Capture the cell that displays the provided text and extract its [X, Y] central coordinate. 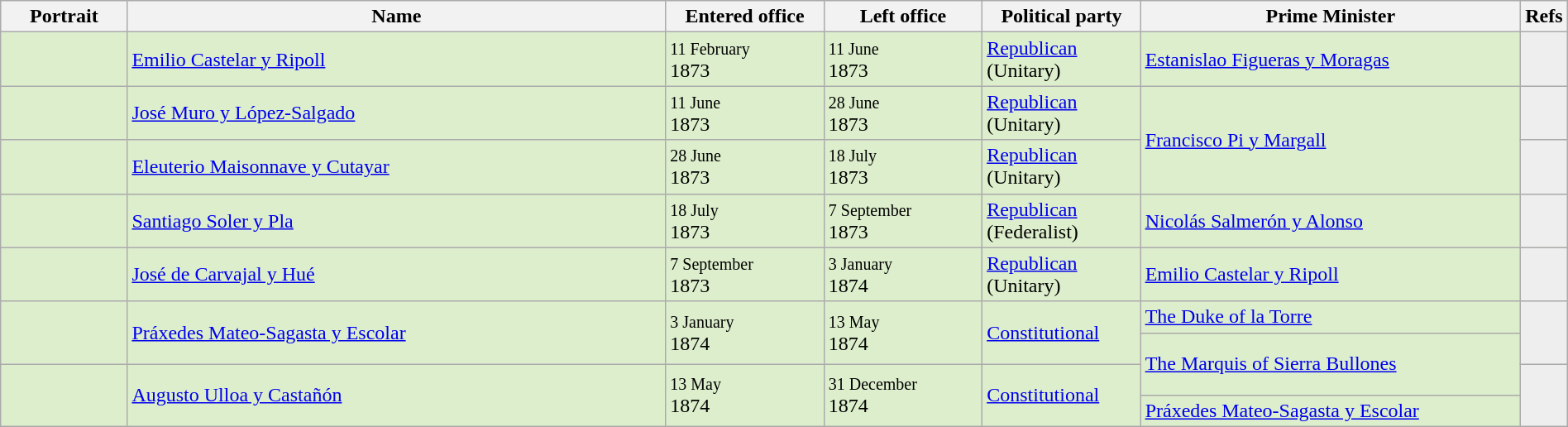
Name [397, 17]
The Duke of la Torre [1330, 317]
Republican(Federalist) [1062, 220]
Portrait [65, 17]
Prime Minister [1330, 17]
Entered office [744, 17]
31 December1874 [903, 396]
Political party [1062, 17]
11 February1873 [744, 60]
Left office [903, 17]
Santiago Soler y Pla [397, 220]
Nicolás Salmerón y Alonso [1330, 220]
José Muro y López-Salgado [397, 113]
Francisco Pi y Margall [1330, 140]
Eleuterio Maisonnave y Cutayar [397, 167]
Estanislao Figueras y Moragas [1330, 60]
Refs [1545, 17]
José de Carvajal y Hué [397, 275]
Augusto Ulloa y Castañón [397, 396]
The Marquis of Sierra Bullones [1330, 364]
